Return the (x, y) coordinate for the center point of the cell that contains the specified text.  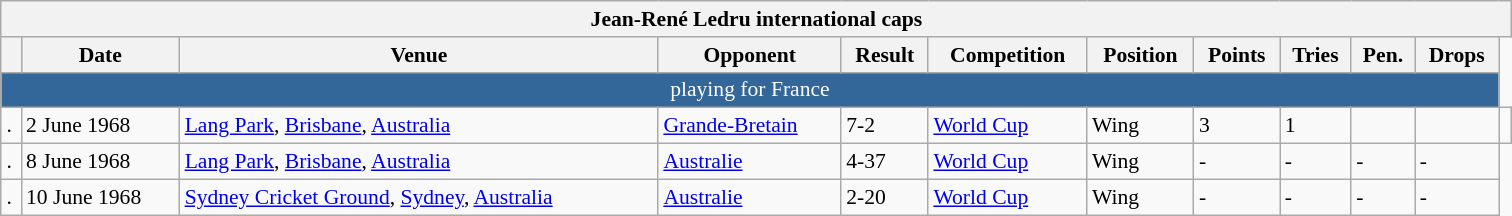
10 June 1968 (100, 197)
Drops (1457, 55)
Pen. (1383, 55)
7-2 (884, 126)
Grande-Bretain (750, 126)
1 (1316, 126)
Points (1237, 55)
Venue (420, 55)
8 June 1968 (100, 162)
4-37 (884, 162)
Tries (1316, 55)
Competition (1008, 55)
playing for France (750, 90)
Sydney Cricket Ground, Sydney, Australia (420, 197)
Opponent (750, 55)
2 June 1968 (100, 126)
Position (1140, 55)
Jean-René Ledru international caps (756, 19)
2-20 (884, 197)
Date (100, 55)
Result (884, 55)
3 (1237, 126)
